Extract the (x, y) coordinate from the center of the cell holding the provided text.  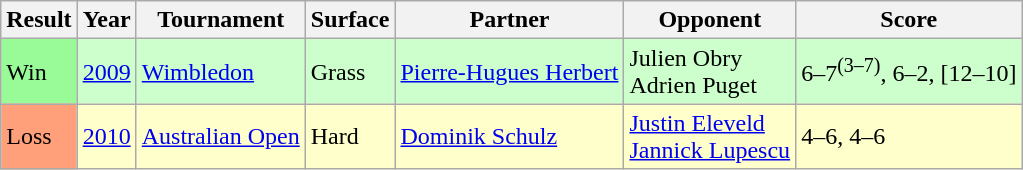
4–6, 4–6 (909, 136)
Australian Open (220, 136)
Hard (350, 136)
2010 (106, 136)
Opponent (710, 20)
Dominik Schulz (510, 136)
6–7(3–7), 6–2, [12–10] (909, 72)
Surface (350, 20)
Loss (39, 136)
Win (39, 72)
Justin Eleveld Jannick Lupescu (710, 136)
2009 (106, 72)
Tournament (220, 20)
Wimbledon (220, 72)
Partner (510, 20)
Pierre-Hugues Herbert (510, 72)
Grass (350, 72)
Result (39, 20)
Year (106, 20)
Julien Obry Adrien Puget (710, 72)
Score (909, 20)
